Search for the cell housing the specified text and yield its [x, y] center coordinate. 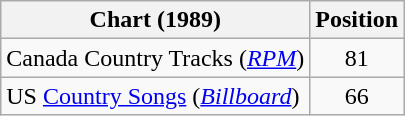
Chart (1989) [156, 20]
Position [357, 20]
66 [357, 96]
Canada Country Tracks (RPM) [156, 58]
81 [357, 58]
US Country Songs (Billboard) [156, 96]
